Return [x, y] of the center of cell containing provided text 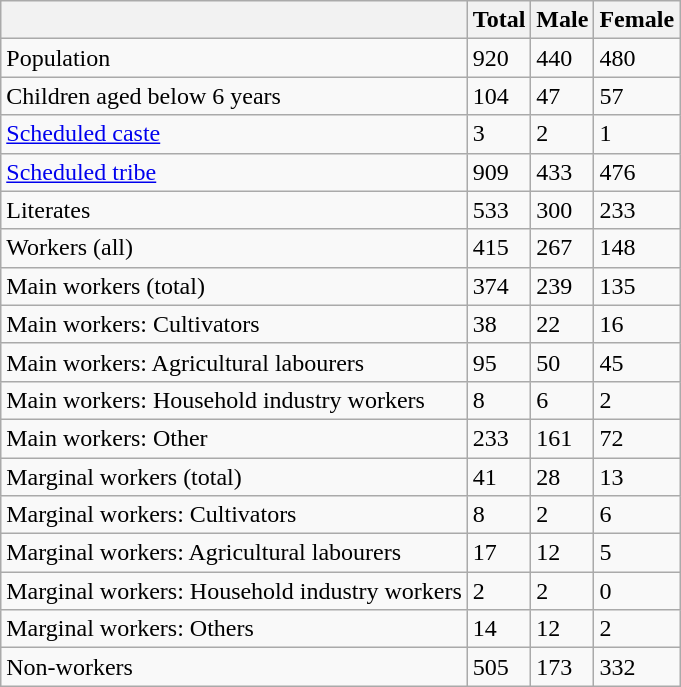
533 [499, 210]
239 [562, 286]
Marginal workers: Agricultural labourers [234, 553]
41 [499, 477]
Non-workers [234, 667]
161 [562, 438]
57 [637, 96]
505 [499, 667]
Population [234, 58]
22 [562, 324]
Main workers: Other [234, 438]
Marginal workers: Cultivators [234, 515]
480 [637, 58]
Main workers: Household industry workers [234, 400]
16 [637, 324]
300 [562, 210]
415 [499, 248]
104 [499, 96]
47 [562, 96]
374 [499, 286]
920 [499, 58]
95 [499, 362]
Female [637, 20]
440 [562, 58]
173 [562, 667]
332 [637, 667]
Main workers: Agricultural labourers [234, 362]
28 [562, 477]
Marginal workers: Others [234, 629]
Workers (all) [234, 248]
476 [637, 172]
50 [562, 362]
14 [499, 629]
45 [637, 362]
Main workers (total) [234, 286]
38 [499, 324]
Marginal workers (total) [234, 477]
Children aged below 6 years [234, 96]
267 [562, 248]
3 [499, 134]
72 [637, 438]
Scheduled tribe [234, 172]
13 [637, 477]
5 [637, 553]
909 [499, 172]
Scheduled caste [234, 134]
Literates [234, 210]
Total [499, 20]
1 [637, 134]
433 [562, 172]
Male [562, 20]
17 [499, 553]
135 [637, 286]
Marginal workers: Household industry workers [234, 591]
0 [637, 591]
148 [637, 248]
Main workers: Cultivators [234, 324]
